Output the [x, y] coordinate of the center of the cell containing the given text.  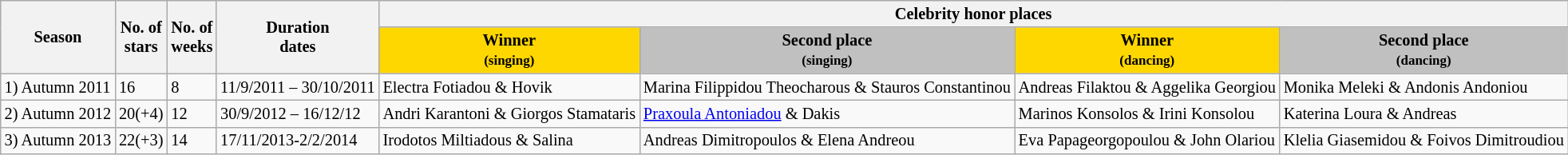
Andreas Dimitropoulos & Elena Andreou [827, 141]
22(+3) [141, 141]
Second place(singing) [827, 50]
2) Autumn 2012 [57, 113]
Winner(singing) [509, 50]
Monika Meleki & Andonis Andoniou [1424, 87]
Praxoula Antoniadou & Dakis [827, 113]
3) Autumn 2013 [57, 141]
20(+4) [141, 113]
Electra Fotiadou & Hovik [509, 87]
Andreas Filaktou & Aggelika Georgiou [1147, 87]
No. ofstars [141, 37]
Marina Filippidou Theocharous & Stauros Constantinou [827, 87]
Irodotos Miltiadous & Salina [509, 141]
Season [57, 37]
Andri Karantoni & Giorgos Stamataris [509, 113]
Duration dates [297, 37]
11/9/2011 – 30/10/2011 [297, 87]
Katerina Loura & Andreas [1424, 113]
Celebrity honor places [974, 14]
Second place(dancing) [1424, 50]
Klelia Giasemidou & Foivos Dimitroudiou [1424, 141]
30/9/2012 – 16/12/12 [297, 113]
Marinos Konsolos & Irini Konsolou [1147, 113]
8 [192, 87]
12 [192, 113]
No. ofweeks [192, 37]
14 [192, 141]
16 [141, 87]
1) Autumn 2011 [57, 87]
17/11/2013-2/2/2014 [297, 141]
Eva Papageorgopoulou & John Olariou [1147, 141]
Winner(dancing) [1147, 50]
